From the cell containing the given text, extract its center point as (x, y) coordinate. 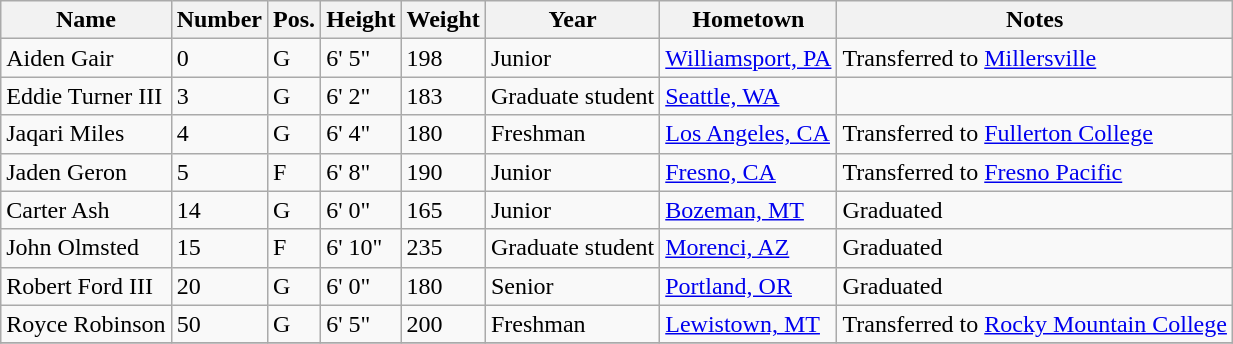
6' 2" (361, 96)
50 (219, 324)
Hometown (748, 20)
6' 8" (361, 172)
14 (219, 210)
15 (219, 248)
3 (219, 96)
Portland, OR (748, 286)
Fresno, CA (748, 172)
183 (443, 96)
Transferred to Rocky Mountain College (1034, 324)
198 (443, 58)
20 (219, 286)
Jaqari Miles (86, 134)
165 (443, 210)
Seattle, WA (748, 96)
5 (219, 172)
Carter Ash (86, 210)
190 (443, 172)
Lewistown, MT (748, 324)
Transferred to Fresno Pacific (1034, 172)
John Olmsted (86, 248)
6' 4" (361, 134)
Weight (443, 20)
Jaden Geron (86, 172)
Robert Ford III (86, 286)
Eddie Turner III (86, 96)
6' 10" (361, 248)
Aiden Gair (86, 58)
Name (86, 20)
Number (219, 20)
Morenci, AZ (748, 248)
Royce Robinson (86, 324)
Senior (572, 286)
Transferred to Millersville (1034, 58)
Williamsport, PA (748, 58)
235 (443, 248)
4 (219, 134)
Height (361, 20)
Notes (1034, 20)
0 (219, 58)
Transferred to Fullerton College (1034, 134)
Bozeman, MT (748, 210)
200 (443, 324)
Pos. (294, 20)
Los Angeles, CA (748, 134)
Year (572, 20)
